From the cell containing the given text, extract its center point as (x, y) coordinate. 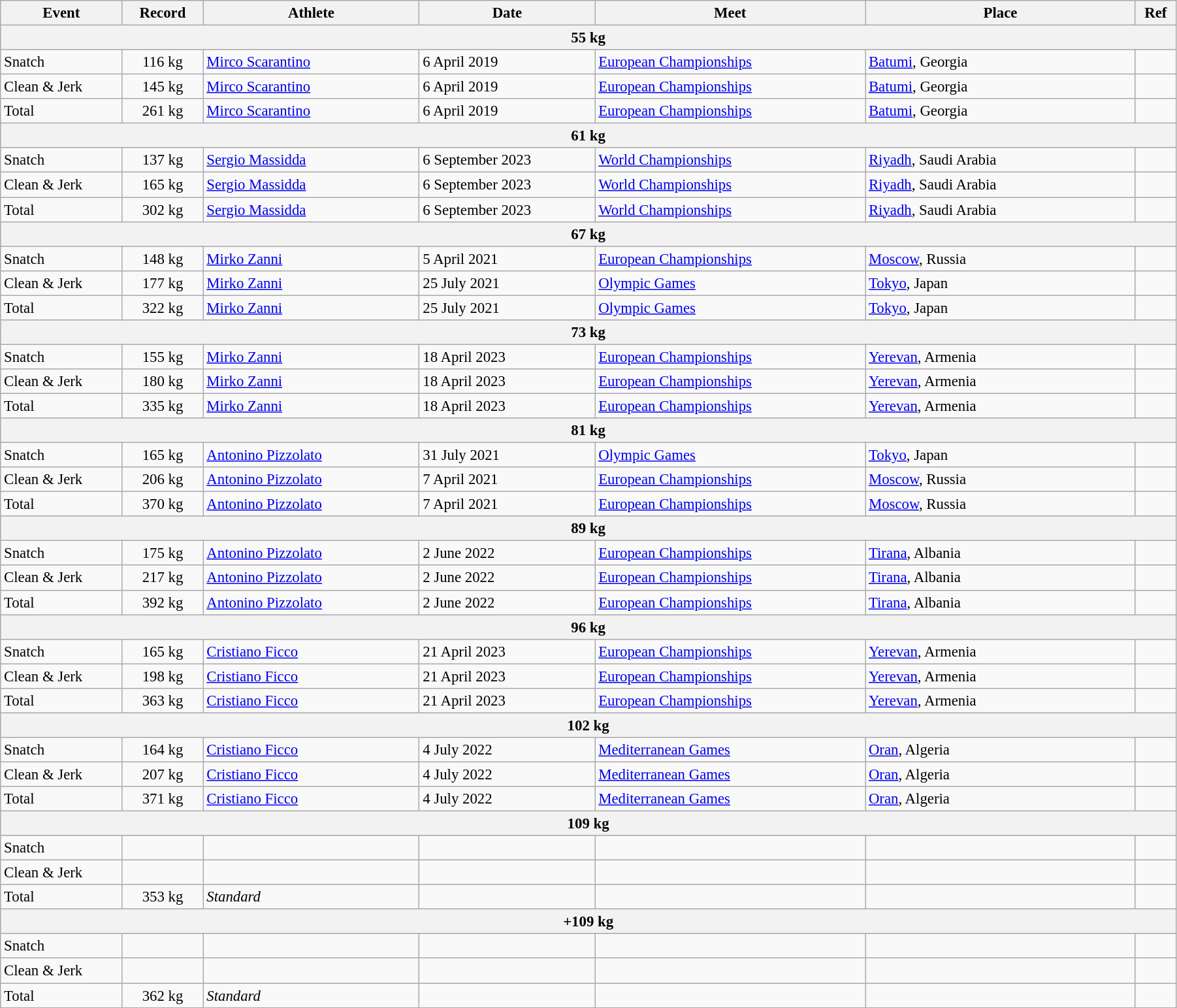
Athlete (311, 13)
31 July 2021 (507, 455)
61 kg (588, 136)
392 kg (163, 602)
102 kg (588, 725)
96 kg (588, 627)
89 kg (588, 528)
+109 kg (588, 922)
Ref (1155, 13)
353 kg (163, 897)
206 kg (163, 480)
Record (163, 13)
Event (61, 13)
67 kg (588, 234)
164 kg (163, 750)
371 kg (163, 799)
81 kg (588, 431)
5 April 2021 (507, 259)
175 kg (163, 553)
55 kg (588, 38)
Date (507, 13)
148 kg (163, 259)
302 kg (163, 210)
155 kg (163, 357)
198 kg (163, 676)
116 kg (163, 62)
137 kg (163, 160)
261 kg (163, 111)
335 kg (163, 406)
180 kg (163, 382)
109 kg (588, 824)
177 kg (163, 283)
73 kg (588, 333)
207 kg (163, 774)
145 kg (163, 87)
217 kg (163, 578)
363 kg (163, 701)
362 kg (163, 996)
Meet (730, 13)
322 kg (163, 308)
Place (1001, 13)
370 kg (163, 504)
